Locate the cell with the specified text and output its [x, y] center coordinate. 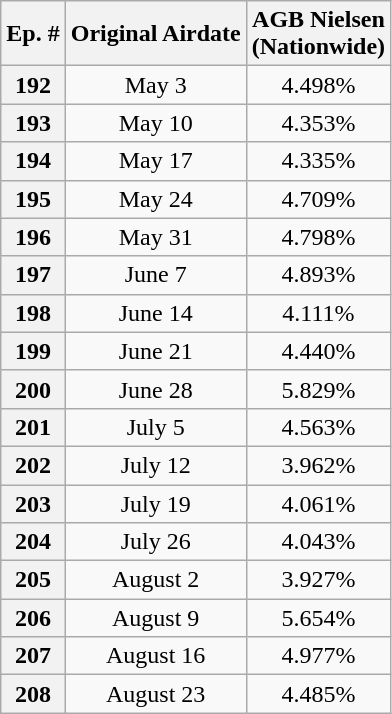
May 10 [156, 123]
3.927% [318, 580]
207 [33, 656]
201 [33, 427]
4.709% [318, 199]
Original Airdate [156, 34]
206 [33, 618]
August 2 [156, 580]
4.335% [318, 161]
4.043% [318, 542]
3.962% [318, 465]
198 [33, 313]
5.654% [318, 618]
May 24 [156, 199]
July 19 [156, 503]
5.829% [318, 389]
August 16 [156, 656]
4.485% [318, 694]
202 [33, 465]
July 12 [156, 465]
4.563% [318, 427]
203 [33, 503]
August 9 [156, 618]
4.893% [318, 275]
4.061% [318, 503]
204 [33, 542]
205 [33, 580]
194 [33, 161]
May 3 [156, 85]
July 26 [156, 542]
June 7 [156, 275]
4.977% [318, 656]
195 [33, 199]
208 [33, 694]
June 21 [156, 351]
May 31 [156, 237]
4.440% [318, 351]
July 5 [156, 427]
AGB Nielsen(Nationwide) [318, 34]
197 [33, 275]
June 28 [156, 389]
June 14 [156, 313]
193 [33, 123]
4.111% [318, 313]
196 [33, 237]
199 [33, 351]
200 [33, 389]
May 17 [156, 161]
4.798% [318, 237]
4.353% [318, 123]
August 23 [156, 694]
Ep. # [33, 34]
192 [33, 85]
4.498% [318, 85]
